From the cell containing the given text, extract its center point as [X, Y] coordinate. 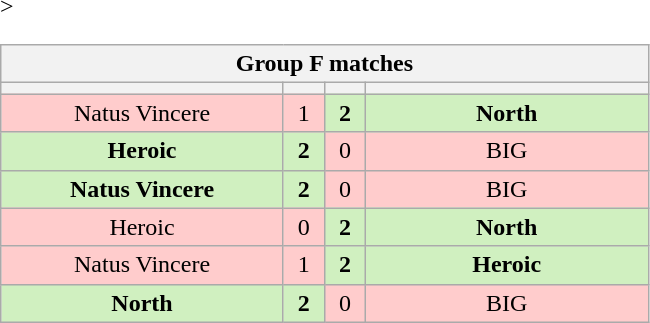
Group F matches [324, 64]
